Detect which cell encompasses the target text, then output its [X, Y] center coordinate. 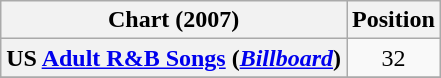
32 [394, 58]
US Adult R&B Songs (Billboard) [174, 58]
Chart (2007) [174, 20]
Position [394, 20]
